Identify which cell holds the provided text, then report its (x, y) central coordinate. 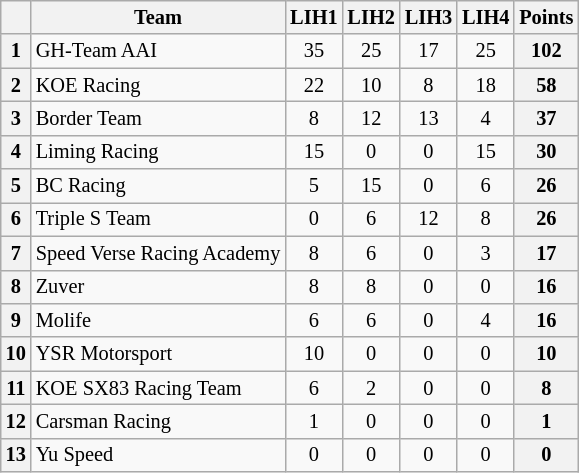
58 (546, 85)
Triple S Team (158, 219)
GH-Team AAI (158, 51)
LIH2 (372, 17)
Team (158, 17)
11 (16, 388)
KOE Racing (158, 85)
Carsman Racing (158, 421)
LIH3 (428, 17)
Molife (158, 320)
37 (546, 118)
Yu Speed (158, 455)
KOE SX83 Racing Team (158, 388)
Points (546, 17)
30 (546, 152)
9 (16, 320)
35 (314, 51)
22 (314, 85)
18 (486, 85)
LIH4 (486, 17)
Zuver (158, 287)
BC Racing (158, 186)
YSR Motorsport (158, 354)
Speed Verse Racing Academy (158, 253)
Liming Racing (158, 152)
LIH1 (314, 17)
102 (546, 51)
Border Team (158, 118)
7 (16, 253)
